Find where the given text appears and provide that cell's center as (x, y) coordinate. 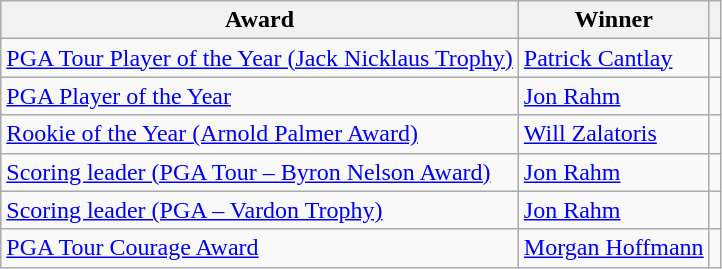
Morgan Hoffmann (614, 248)
Will Zalatoris (614, 134)
PGA Tour Player of the Year (Jack Nicklaus Trophy) (260, 58)
PGA Tour Courage Award (260, 248)
Scoring leader (PGA – Vardon Trophy) (260, 210)
Rookie of the Year (Arnold Palmer Award) (260, 134)
Winner (614, 20)
PGA Player of the Year (260, 96)
Award (260, 20)
Patrick Cantlay (614, 58)
Scoring leader (PGA Tour – Byron Nelson Award) (260, 172)
